Provide the [X, Y] coordinate of the cell's center where the given text is located.  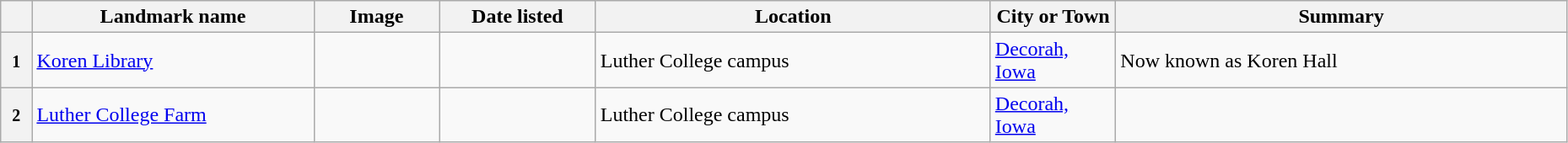
Now known as Koren Hall [1341, 61]
Landmark name [173, 17]
Summary [1341, 17]
Image [376, 17]
Luther College Farm [173, 114]
Date listed [518, 17]
Koren Library [173, 61]
City or Town [1053, 17]
Location [793, 17]
1 [17, 61]
2 [17, 114]
